Search for the cell housing the specified text and yield its (X, Y) center coordinate. 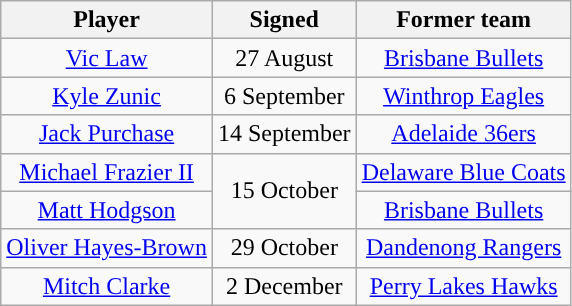
Vic Law (107, 58)
Adelaide 36ers (464, 134)
Mitch Clarke (107, 286)
Kyle Zunic (107, 96)
15 October (284, 191)
14 September (284, 134)
29 October (284, 248)
Michael Frazier II (107, 172)
Matt Hodgson (107, 210)
2 December (284, 286)
6 September (284, 96)
Dandenong Rangers (464, 248)
27 August (284, 58)
Oliver Hayes-Brown (107, 248)
Jack Purchase (107, 134)
Player (107, 20)
Delaware Blue Coats (464, 172)
Perry Lakes Hawks (464, 286)
Winthrop Eagles (464, 96)
Signed (284, 20)
Former team (464, 20)
